Capture the cell that displays the provided text and extract its (x, y) central coordinate. 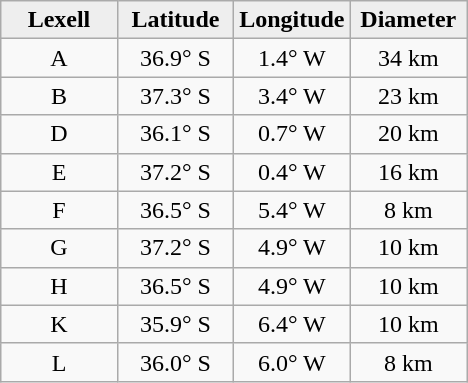
E (59, 172)
1.4° W (292, 58)
Latitude (175, 20)
37.3° S (175, 96)
F (59, 210)
6.0° W (292, 362)
Diameter (408, 20)
16 km (408, 172)
20 km (408, 134)
3.4° W (292, 96)
35.9° S (175, 324)
L (59, 362)
K (59, 324)
D (59, 134)
36.9° S (175, 58)
36.0° S (175, 362)
A (59, 58)
B (59, 96)
G (59, 248)
0.7° W (292, 134)
6.4° W (292, 324)
0.4° W (292, 172)
Lexell (59, 20)
23 km (408, 96)
34 km (408, 58)
5.4° W (292, 210)
H (59, 286)
Longitude (292, 20)
36.1° S (175, 134)
